Provide the [X, Y] coordinate of the cell's center where the given text is located.  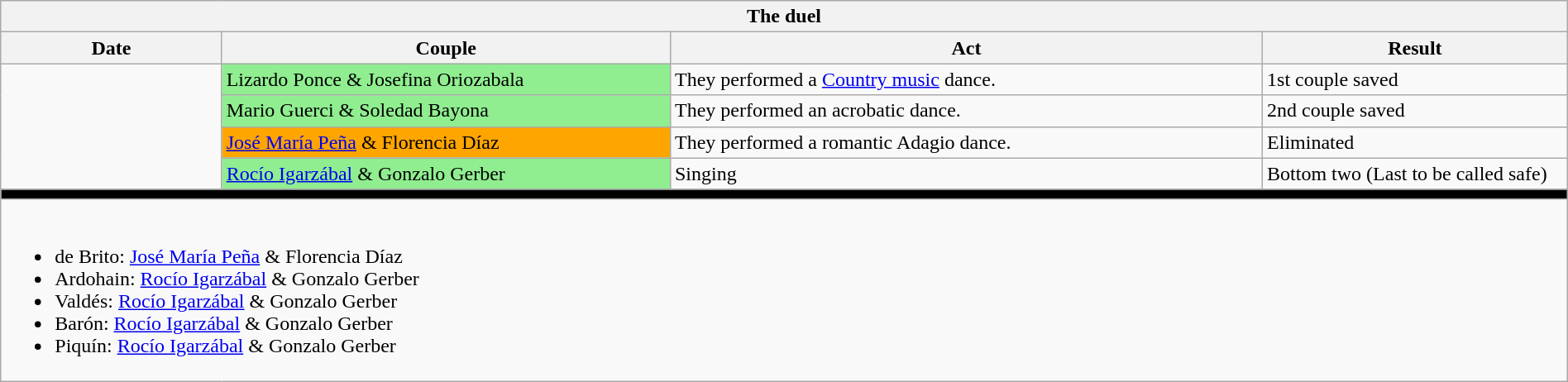
Result [1416, 48]
Act [966, 48]
Mario Guerci & Soledad Bayona [446, 111]
They performed a romantic Adagio dance. [966, 142]
Eliminated [1416, 142]
José María Peña & Florencia Díaz [446, 142]
The duel [784, 17]
Singing [966, 174]
Couple [446, 48]
Bottom two (Last to be called safe) [1416, 174]
1st couple saved [1416, 79]
Rocío Igarzábal & Gonzalo Gerber [446, 174]
Lizardo Ponce & Josefina Oriozabala [446, 79]
They performed an acrobatic dance. [966, 111]
2nd couple saved [1416, 111]
Date [111, 48]
They performed a Country music dance. [966, 79]
